Find where the given text appears and provide that cell's center as [x, y] coordinate. 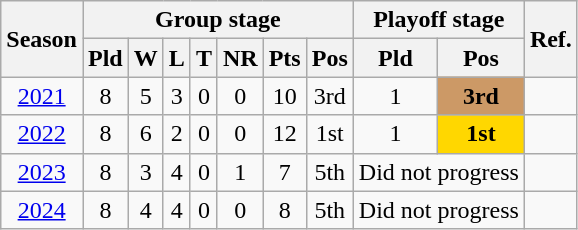
5 [146, 96]
Ref. [550, 39]
Playoff stage [438, 20]
L [176, 58]
2024 [42, 210]
2022 [42, 134]
2 [176, 134]
Group stage [218, 20]
6 [146, 134]
W [146, 58]
7 [284, 172]
12 [284, 134]
T [204, 58]
Pts [284, 58]
2021 [42, 96]
2023 [42, 172]
10 [284, 96]
NR [240, 58]
Season [42, 39]
